Find where the given text appears and provide that cell's center as (X, Y) coordinate. 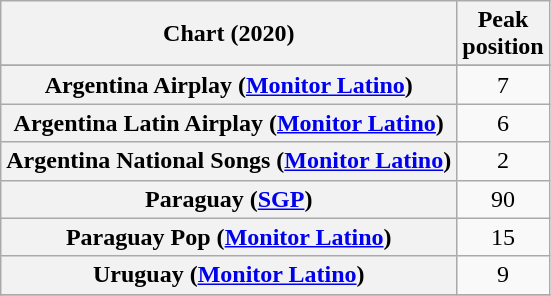
6 (503, 123)
Chart (2020) (229, 34)
15 (503, 237)
Peak position (503, 34)
Argentina Latin Airplay (Monitor Latino) (229, 123)
Uruguay (Monitor Latino) (229, 275)
7 (503, 85)
Paraguay Pop (Monitor Latino) (229, 237)
90 (503, 199)
Argentina National Songs (Monitor Latino) (229, 161)
Argentina Airplay (Monitor Latino) (229, 85)
2 (503, 161)
9 (503, 275)
Paraguay (SGP) (229, 199)
